From the cell containing the given text, extract its center point as [x, y] coordinate. 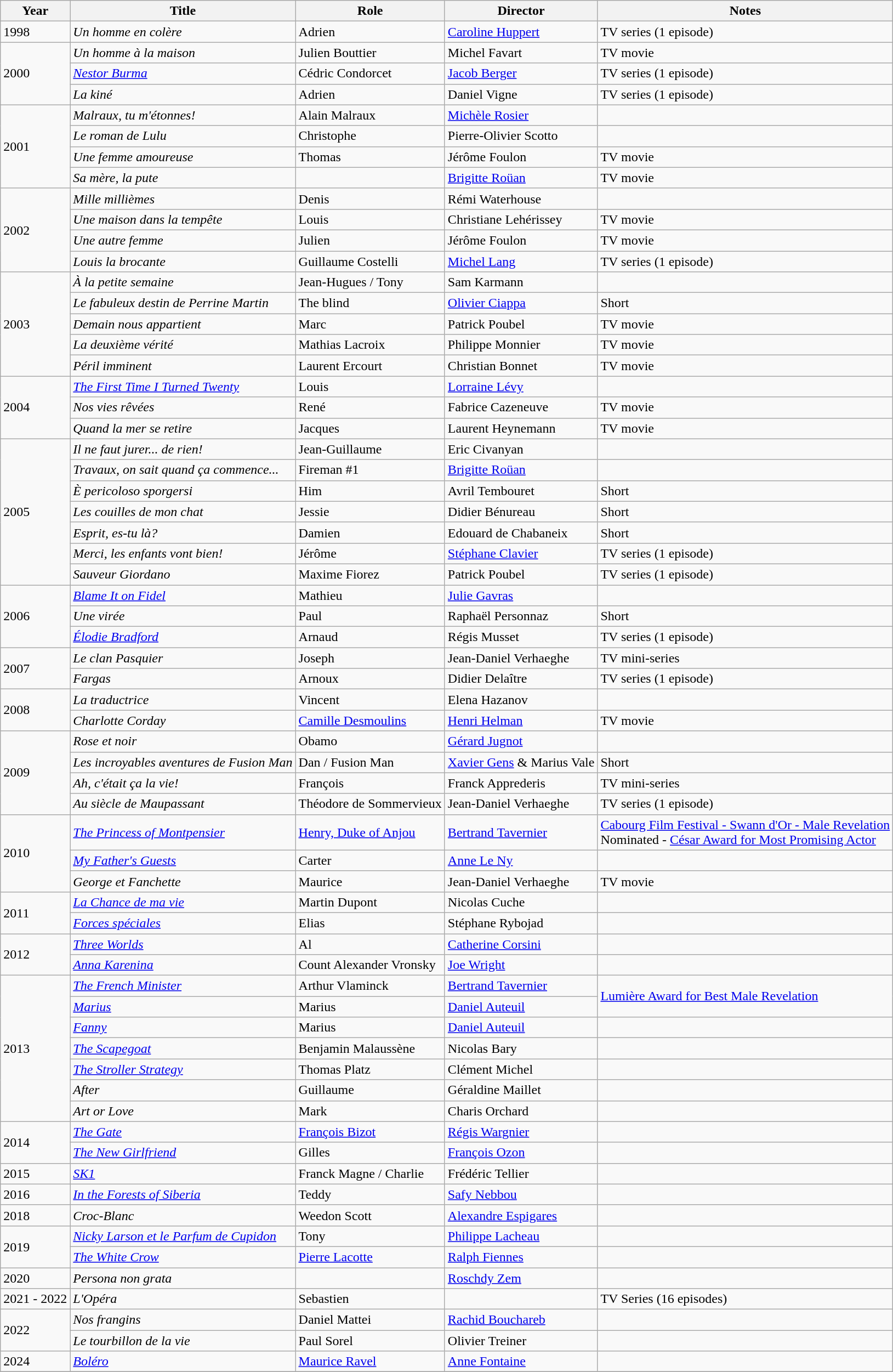
Olivier Ciappa [521, 303]
Art or Love [183, 1111]
Maurice [370, 881]
The French Minister [183, 986]
Au siècle de Maupassant [183, 804]
2018 [35, 1215]
Esprit, es-tu là? [183, 532]
Le tourbillon de la vie [183, 1341]
Paul Sorel [370, 1341]
Franck Magne / Charlie [370, 1173]
2007 [35, 668]
Nos vies rêvées [183, 407]
Three Worlds [183, 944]
Malraux, tu m'étonnes! [183, 115]
Jacob Berger [521, 73]
Cabourg Film Festival - Swann d'Or - Male RevelationNominated - César Award for Most Promising Actor [746, 832]
Fireman #1 [370, 470]
Martin Dupont [370, 902]
Lorraine Lévy [521, 387]
Didier Delaître [521, 679]
The New Girlfriend [183, 1153]
Régis Musset [521, 637]
Vincent [370, 700]
Pierre-Olivier Scotto [521, 136]
2016 [35, 1194]
Merci, les enfants vont bien! [183, 553]
Anna Karenina [183, 965]
2009 [35, 773]
Christophe [370, 136]
Croc-Blanc [183, 1215]
Avril Tembouret [521, 491]
Elena Hazanov [521, 700]
Arnoux [370, 679]
Raphaël Personnaz [521, 616]
La deuxième vérité [183, 345]
Louis la brocante [183, 262]
Eric Civanyan [521, 449]
Alain Malraux [370, 115]
Clément Michel [521, 1069]
Nos frangins [183, 1320]
Mathias Lacroix [370, 345]
Une maison dans la tempête [183, 219]
Jean-Hugues / Tony [370, 282]
Obamo [370, 741]
Alexandre Espigares [521, 1215]
Blame It on Fidel [183, 595]
Christiane Lehérissey [521, 219]
Nicky Larson et le Parfum de Cupidon [183, 1236]
Caroline Huppert [521, 32]
Les couilles de mon chat [183, 512]
La traductrice [183, 700]
L'Opéra [183, 1299]
Ah, c'était ça la vie! [183, 783]
La kiné [183, 94]
Stéphane Rybojad [521, 923]
Jessie [370, 512]
Philippe Lacheau [521, 1236]
The First Time I Turned Twenty [183, 387]
The Gate [183, 1132]
Notes [746, 11]
2005 [35, 512]
Daniel Vigne [521, 94]
2021 - 2022 [35, 1299]
Frédéric Tellier [521, 1173]
2001 [35, 146]
Laurent Heynemann [521, 428]
Fargas [183, 679]
Laurent Ercourt [370, 366]
Maurice Ravel [370, 1362]
Jérôme [370, 553]
Elias [370, 923]
Safy Nebbou [521, 1194]
Benjamin Malaussène [370, 1048]
Anne Fontaine [521, 1362]
Le fabuleux destin de Perrine Martin [183, 303]
Cédric Condorcet [370, 73]
Nestor Burma [183, 73]
Forces spéciales [183, 923]
Nicolas Cuche [521, 902]
Rémi Waterhouse [521, 199]
2003 [35, 324]
Title [183, 11]
Gilles [370, 1153]
Thomas Platz [370, 1069]
Un homme à la maison [183, 53]
Maxime Fiorez [370, 574]
Sa mère, la pute [183, 178]
Pierre Lacotte [370, 1257]
Stéphane Clavier [521, 553]
The Scapegoat [183, 1048]
2024 [35, 1362]
Franck Apprederis [521, 783]
Une femme amoureuse [183, 157]
Quand la mer se retire [183, 428]
The blind [370, 303]
Lumière Award for Best Male Revelation [746, 996]
Mark [370, 1111]
Travaux, on sait quand ça commence... [183, 470]
Arnaud [370, 637]
Roschdy Zem [521, 1278]
The White Crow [183, 1257]
Edouard de Chabaneix [521, 532]
Paul [370, 616]
Fanny [183, 1028]
Tony [370, 1236]
Julien [370, 240]
Gérard Jugnot [521, 741]
2013 [35, 1048]
Director [521, 11]
2010 [35, 853]
2011 [35, 912]
Une autre femme [183, 240]
In the Forests of Siberia [183, 1194]
Régis Wargnier [521, 1132]
François [370, 783]
Charis Orchard [521, 1111]
Guillaume Costelli [370, 262]
Anne Le Ny [521, 860]
Henry, Duke of Anjou [370, 832]
Joseph [370, 658]
Un homme en colère [183, 32]
Denis [370, 199]
2012 [35, 954]
Le clan Pasquier [183, 658]
François Ozon [521, 1153]
À la petite semaine [183, 282]
Jean-Guillaume [370, 449]
È pericoloso sporgersi [183, 491]
Joe Wright [521, 965]
George et Fanchette [183, 881]
2015 [35, 1173]
Daniel Mattei [370, 1320]
Nicolas Bary [521, 1048]
Thomas [370, 157]
Julien Bouttier [370, 53]
2019 [35, 1246]
Arthur Vlaminck [370, 986]
Charlotte Corday [183, 721]
Philippe Monnier [521, 345]
Didier Bénureau [521, 512]
2008 [35, 710]
Théodore de Sommervieux [370, 804]
Demain nous appartient [183, 324]
Damien [370, 532]
Persona non grata [183, 1278]
Dan / Fusion Man [370, 762]
Christian Bonnet [521, 366]
Camille Desmoulins [370, 721]
Géraldine Maillet [521, 1090]
Xavier Gens & Marius Vale [521, 762]
Les incroyables aventures de Fusion Man [183, 762]
2002 [35, 230]
The Princess of Montpensier [183, 832]
Olivier Treiner [521, 1341]
Une virée [183, 616]
After [183, 1090]
Carter [370, 860]
La Chance de ma vie [183, 902]
2006 [35, 616]
1998 [35, 32]
Le roman de Lulu [183, 136]
2004 [35, 407]
TV Series (16 episodes) [746, 1299]
Michel Favart [521, 53]
Mathieu [370, 595]
Fabrice Cazeneuve [521, 407]
Rachid Bouchareb [521, 1320]
Élodie Bradford [183, 637]
Jacques [370, 428]
Mille millièmes [183, 199]
Teddy [370, 1194]
Julie Gavras [521, 595]
Weedon Scott [370, 1215]
2014 [35, 1142]
2020 [35, 1278]
Rose et noir [183, 741]
Sauveur Giordano [183, 574]
Michèle Rosier [521, 115]
Marc [370, 324]
2022 [35, 1330]
Michel Lang [521, 262]
Péril imminent [183, 366]
Ralph Fiennes [521, 1257]
2000 [35, 73]
Catherine Corsini [521, 944]
René [370, 407]
Al [370, 944]
François Bizot [370, 1132]
Count Alexander Vronsky [370, 965]
Boléro [183, 1362]
The Stroller Strategy [183, 1069]
My Father's Guests [183, 860]
Sam Karmann [521, 282]
Il ne faut jurer... de rien! [183, 449]
Guillaume [370, 1090]
Him [370, 491]
Year [35, 11]
Sebastien [370, 1299]
Role [370, 11]
Henri Helman [521, 721]
SK1 [183, 1173]
